Return the [X, Y] coordinate for the center point of the cell that contains the specified text.  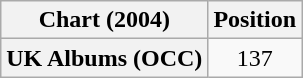
UK Albums (OCC) [104, 58]
Chart (2004) [104, 20]
137 [255, 58]
Position [255, 20]
